From the cell containing the given text, extract its center point as [x, y] coordinate. 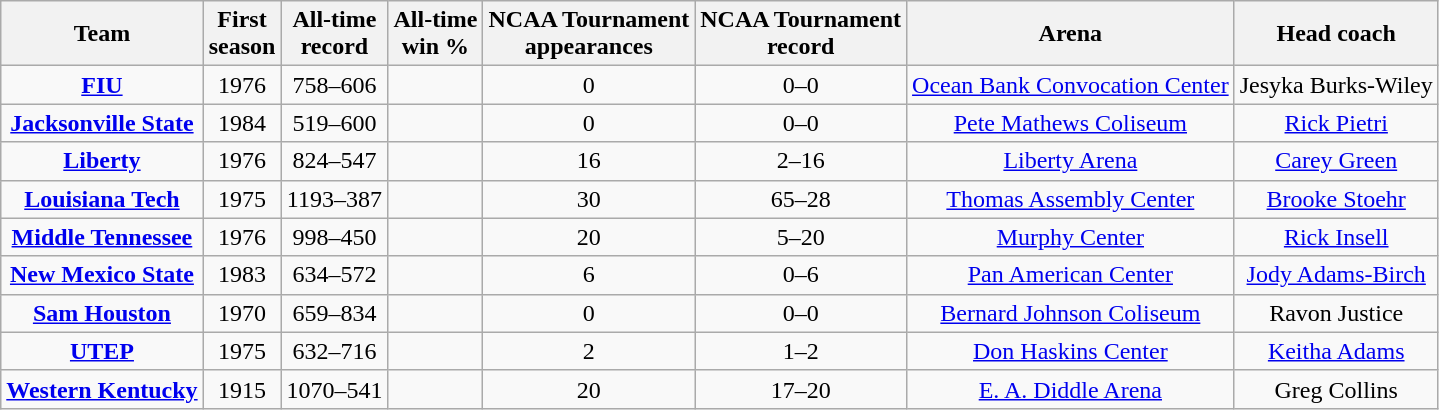
1983 [242, 275]
Ocean Bank Convocation Center [1071, 85]
Murphy Center [1071, 237]
Pete Mathews Coliseum [1071, 123]
1193–387 [334, 199]
Jacksonville State [102, 123]
Louisiana Tech [102, 199]
65–28 [801, 199]
Head coach [1336, 34]
Liberty [102, 161]
Bernard Johnson Coliseum [1071, 313]
Pan American Center [1071, 275]
NCAA Tournamentappearances [589, 34]
1–2 [801, 351]
1984 [242, 123]
Western Kentucky [102, 389]
824–547 [334, 161]
758–606 [334, 85]
0–6 [801, 275]
Ravon Justice [1336, 313]
All-timerecord [334, 34]
Firstseason [242, 34]
2–16 [801, 161]
659–834 [334, 313]
E. A. Diddle Arena [1071, 389]
Jesyka Burks-Wiley [1336, 85]
634–572 [334, 275]
FIU [102, 85]
Keitha Adams [1336, 351]
Carey Green [1336, 161]
5–20 [801, 237]
1970 [242, 313]
Brooke Stoehr [1336, 199]
All-timewin % [436, 34]
Jody Adams-Birch [1336, 275]
Arena [1071, 34]
UTEP [102, 351]
632–716 [334, 351]
30 [589, 199]
Rick Insell [1336, 237]
Middle Tennessee [102, 237]
New Mexico State [102, 275]
Don Haskins Center [1071, 351]
Sam Houston [102, 313]
1070–541 [334, 389]
998–450 [334, 237]
Rick Pietri [1336, 123]
2 [589, 351]
Team [102, 34]
1915 [242, 389]
NCAA Tournamentrecord [801, 34]
Greg Collins [1336, 389]
Liberty Arena [1071, 161]
17–20 [801, 389]
519–600 [334, 123]
6 [589, 275]
16 [589, 161]
Thomas Assembly Center [1071, 199]
